Extract the (x, y) coordinate from the center of the cell holding the provided text.  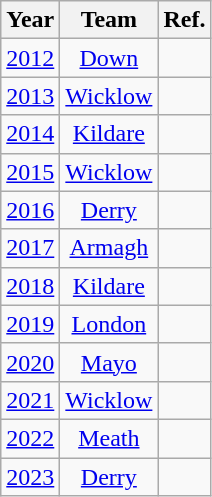
Down (109, 58)
Year (30, 20)
2014 (30, 134)
2018 (30, 286)
2020 (30, 362)
Ref. (184, 20)
2023 (30, 477)
2022 (30, 438)
2013 (30, 96)
Team (109, 20)
2017 (30, 248)
2012 (30, 58)
2021 (30, 400)
2015 (30, 172)
Mayo (109, 362)
Armagh (109, 248)
2019 (30, 324)
2016 (30, 210)
Meath (109, 438)
London (109, 324)
